Locate the cell with the specified text and output its (x, y) center coordinate. 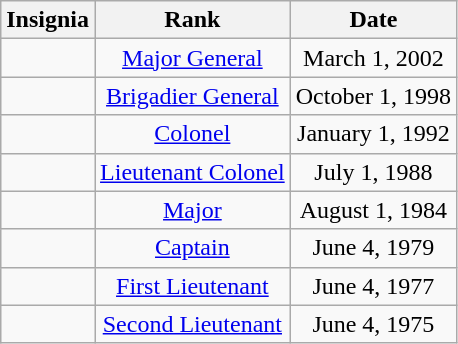
Major General (193, 58)
Major (193, 210)
Second Lieutenant (193, 324)
Colonel (193, 134)
Rank (193, 20)
July 1, 1988 (373, 172)
Date (373, 20)
First Lieutenant (193, 286)
June 4, 1975 (373, 324)
Insignia (48, 20)
Captain (193, 248)
Brigadier General (193, 96)
June 4, 1979 (373, 248)
January 1, 1992 (373, 134)
August 1, 1984 (373, 210)
March 1, 2002 (373, 58)
Lieutenant Colonel (193, 172)
October 1, 1998 (373, 96)
June 4, 1977 (373, 286)
